Output the (X, Y) coordinate of the center of the cell containing the given text.  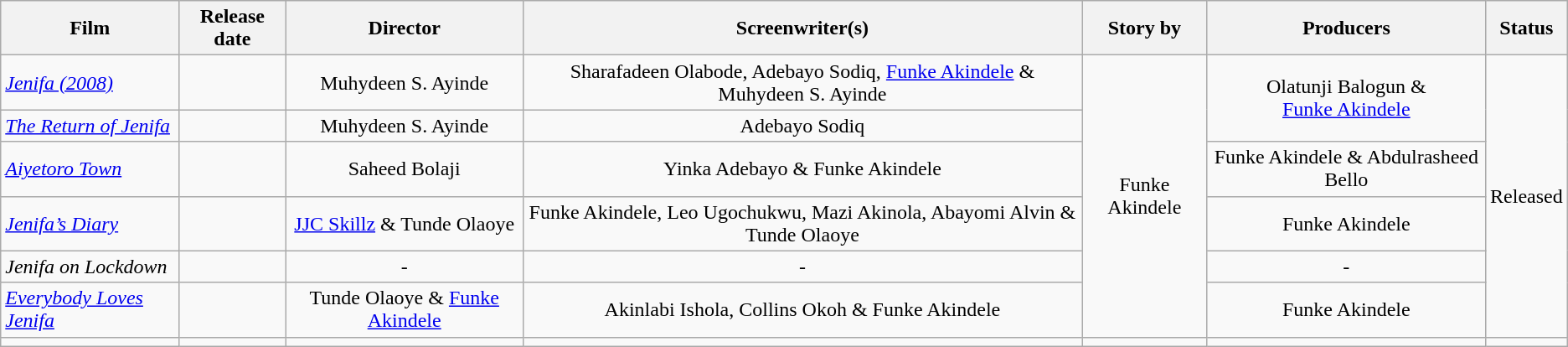
Funke Akindele & Abdulrasheed Bello (1346, 169)
Everybody Loves Jenifa (90, 310)
Producers (1346, 28)
Screenwriter(s) (802, 28)
The Return of Jenifa (90, 126)
Film (90, 28)
Director (404, 28)
Aiyetoro Town (90, 169)
Funke Akindele, Leo Ugochukwu, Mazi Akinola, Abayomi Alvin & Tunde Olaoye (802, 223)
Saheed Bolaji (404, 169)
Akinlabi Ishola, Collins Okoh & Funke Akindele (802, 310)
Olatunji Balogun &Funke Akindele (1346, 99)
Adebayo Sodiq (802, 126)
Tunde Olaoye & Funke Akindele (404, 310)
Yinka Adebayo & Funke Akindele (802, 169)
Story by (1145, 28)
Jenifa on Lockdown (90, 267)
Status (1526, 28)
JJC Skillz & Tunde Olaoye (404, 223)
Jenifa (2008) (90, 82)
Released (1526, 196)
Jenifa’s Diary (90, 223)
Sharafadeen Olabode, Adebayo Sodiq, Funke Akindele & Muhydeen S. Ayinde (802, 82)
Release date (233, 28)
